Capture the cell that displays the provided text and extract its (x, y) central coordinate. 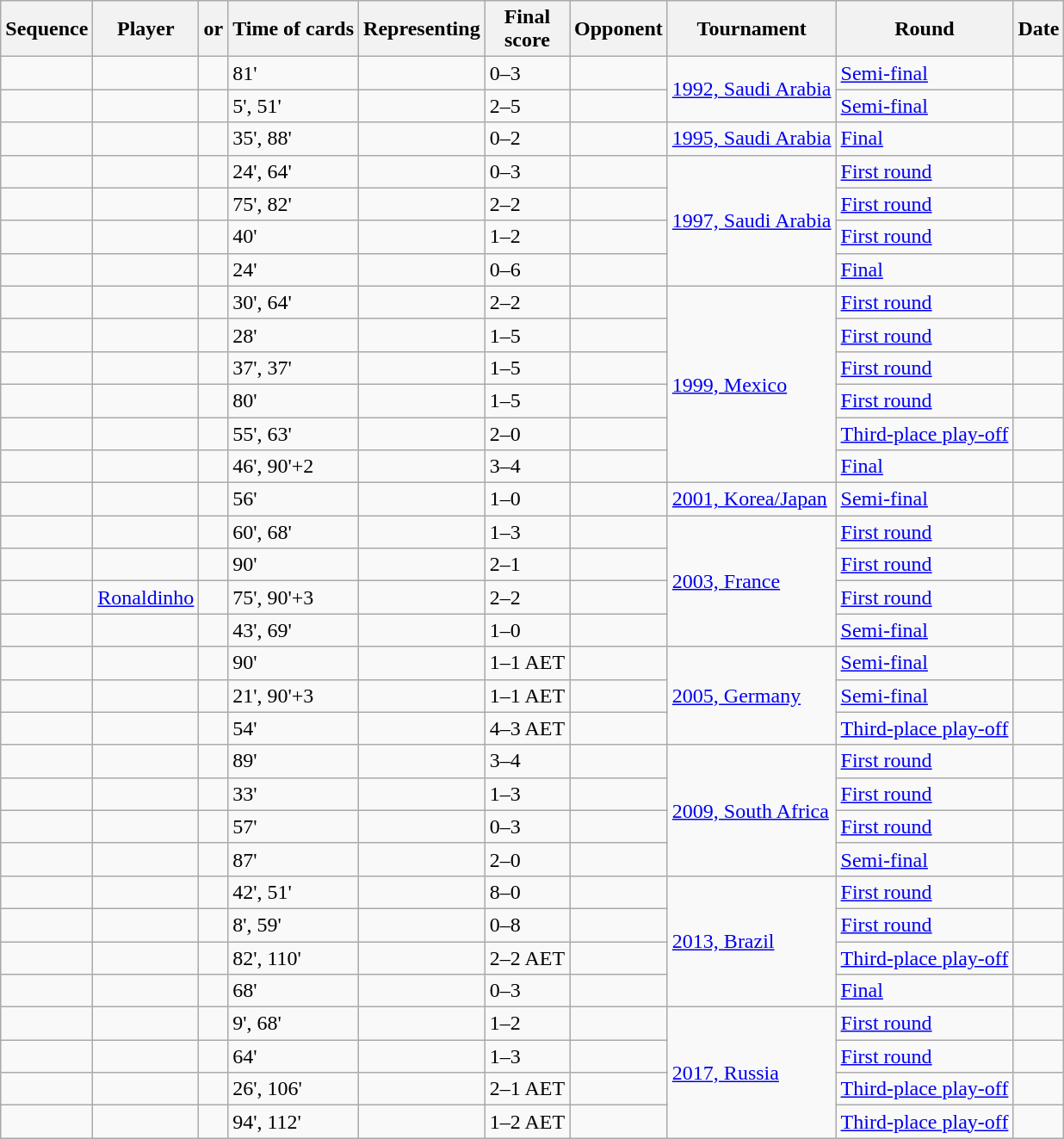
or (213, 29)
1992, Saudi Arabia (752, 90)
56' (294, 499)
Round (925, 29)
2003, France (752, 581)
2005, Germany (752, 696)
35', 88' (294, 139)
89' (294, 761)
68' (294, 991)
2013, Brazil (752, 941)
33' (294, 794)
54' (294, 728)
26', 106' (294, 1089)
Date (1038, 29)
1–2 AET (527, 1122)
24' (294, 269)
94', 112' (294, 1122)
Representing (422, 29)
0–8 (527, 925)
Player (146, 29)
81' (294, 73)
43', 69' (294, 630)
30', 64' (294, 302)
Finalscore (527, 29)
2009, South Africa (752, 810)
28' (294, 335)
Tournament (752, 29)
2–2 AET (527, 958)
5', 51' (294, 106)
2–1 (527, 565)
40' (294, 237)
75', 90'+3 (294, 597)
87' (294, 859)
Sequence (46, 29)
21', 90'+3 (294, 696)
1999, Mexico (752, 384)
Ronaldinho (146, 597)
Time of cards (294, 29)
60', 68' (294, 532)
2–1 AET (527, 1089)
24', 64' (294, 171)
1995, Saudi Arabia (752, 139)
9', 68' (294, 1024)
2017, Russia (752, 1073)
64' (294, 1056)
80' (294, 400)
82', 110' (294, 958)
4–3 AET (527, 728)
42', 51' (294, 892)
2001, Korea/Japan (752, 499)
46', 90'+2 (294, 467)
8', 59' (294, 925)
Opponent (619, 29)
1997, Saudi Arabia (752, 220)
0–6 (527, 269)
55', 63' (294, 433)
2–5 (527, 106)
8–0 (527, 892)
75', 82' (294, 204)
57' (294, 826)
0–2 (527, 139)
37', 37' (294, 368)
